Output the [x, y] coordinate of the center of the cell containing the given text.  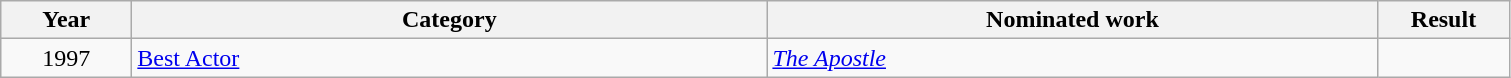
Nominated work [1072, 20]
1997 [66, 58]
Result [1444, 20]
Best Actor [450, 58]
The Apostle [1072, 58]
Year [66, 20]
Category [450, 20]
